Search for the cell housing the specified text and yield its [X, Y] center coordinate. 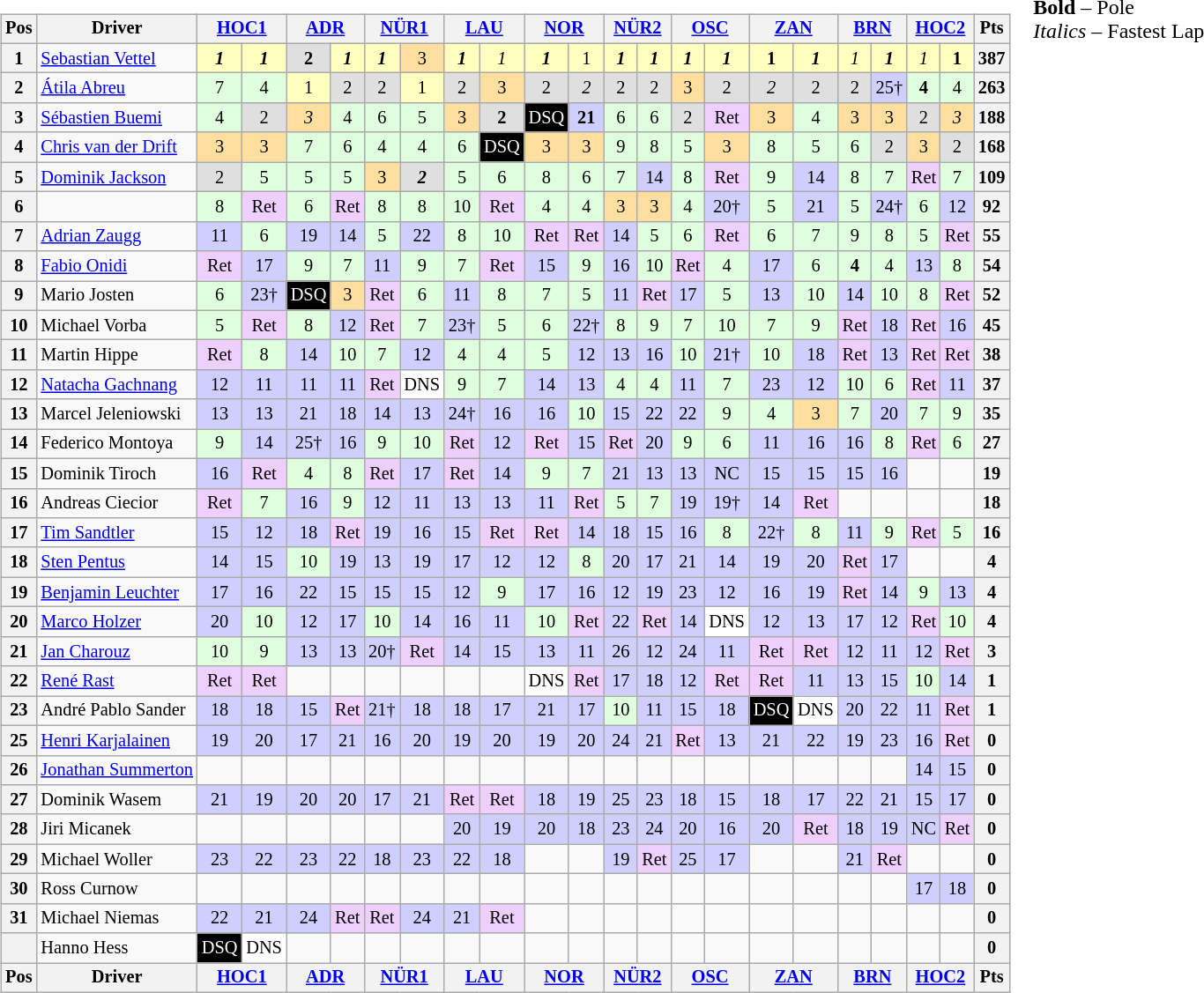
Sten Pentus [116, 562]
Dominik Wasem [116, 800]
Natacha Gachnang [116, 385]
45 [992, 325]
Mario Josten [116, 296]
André Pablo Sander [116, 711]
Jonathan Summerton [116, 770]
31 [19, 918]
109 [992, 177]
Dominik Jackson [116, 177]
30 [19, 889]
168 [992, 147]
188 [992, 118]
Martin Hippe [116, 355]
Dominik Tiroch [116, 473]
54 [992, 266]
Chris van der Drift [116, 147]
92 [992, 207]
55 [992, 236]
Michael Vorba [116, 325]
Henri Karjalainen [116, 740]
28 [19, 829]
Ross Curnow [116, 889]
Federico Montoya [116, 444]
37 [992, 385]
Sébastien Buemi [116, 118]
263 [992, 88]
35 [992, 414]
Jiri Micanek [116, 829]
Átila Abreu [116, 88]
Benjamin Leuchter [116, 592]
Adrian Zaugg [116, 236]
Sebastian Vettel [116, 58]
Marco Holzer [116, 622]
52 [992, 296]
Michael Woller [116, 859]
19† [726, 503]
387 [992, 58]
Andreas Ciecior [116, 503]
Hanno Hess [116, 948]
29 [19, 859]
Tim Sandtler [116, 533]
Jan Charouz [116, 651]
Michael Niemas [116, 918]
René Rast [116, 681]
38 [992, 355]
Marcel Jeleniowski [116, 414]
Fabio Onidi [116, 266]
